Find where the given text appears and provide that cell's center as (x, y) coordinate. 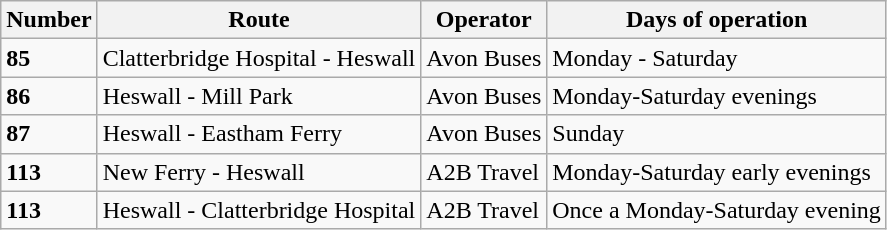
Monday-Saturday early evenings (717, 172)
Monday-Saturday evenings (717, 96)
Route (259, 20)
Heswall - Clatterbridge Hospital (259, 210)
Sunday (717, 134)
Number (49, 20)
Monday - Saturday (717, 58)
Once a Monday-Saturday evening (717, 210)
Heswall - Mill Park (259, 96)
Days of operation (717, 20)
Heswall - Eastham Ferry (259, 134)
Operator (484, 20)
New Ferry - Heswall (259, 172)
87 (49, 134)
Clatterbridge Hospital - Heswall (259, 58)
86 (49, 96)
85 (49, 58)
